Return [X, Y] of the center of cell containing provided text 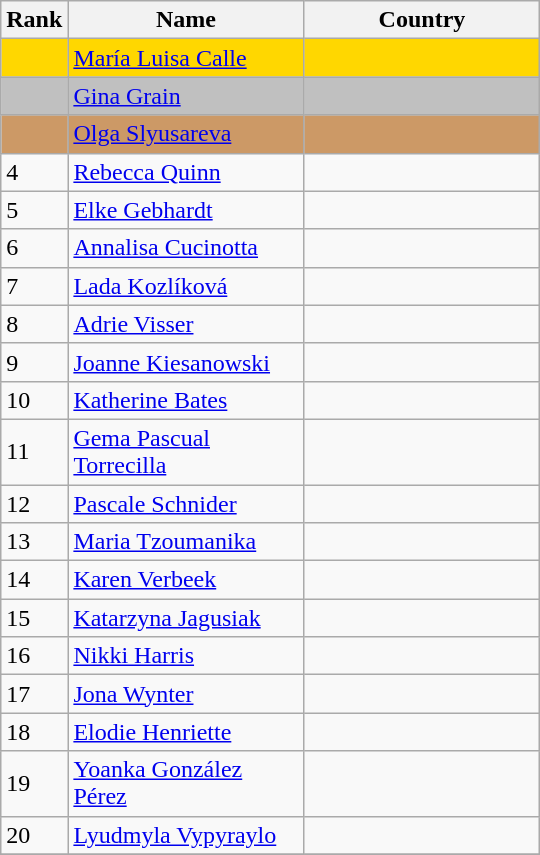
Country [422, 20]
14 [34, 580]
Lyudmyla Vypyraylo [186, 835]
9 [34, 362]
Gema Pascual Torrecilla [186, 452]
12 [34, 503]
Nikki Harris [186, 656]
18 [34, 732]
Joanne Kiesanowski [186, 362]
Gina Grain [186, 96]
10 [34, 400]
20 [34, 835]
Lada Kozlíková [186, 286]
Maria Tzoumanika [186, 542]
Yoanka González Pérez [186, 784]
Adrie Visser [186, 324]
15 [34, 618]
4 [34, 172]
Pascale Schnider [186, 503]
Elodie Henriette [186, 732]
Olga Slyusareva [186, 134]
Name [186, 20]
Jona Wynter [186, 694]
María Luisa Calle [186, 58]
Elke Gebhardt [186, 210]
Rank [34, 20]
17 [34, 694]
Katherine Bates [186, 400]
Karen Verbeek [186, 580]
13 [34, 542]
Katarzyna Jagusiak [186, 618]
5 [34, 210]
8 [34, 324]
11 [34, 452]
7 [34, 286]
Annalisa Cucinotta [186, 248]
6 [34, 248]
Rebecca Quinn [186, 172]
19 [34, 784]
16 [34, 656]
